Detect which cell encompasses the target text, then output its (x, y) center coordinate. 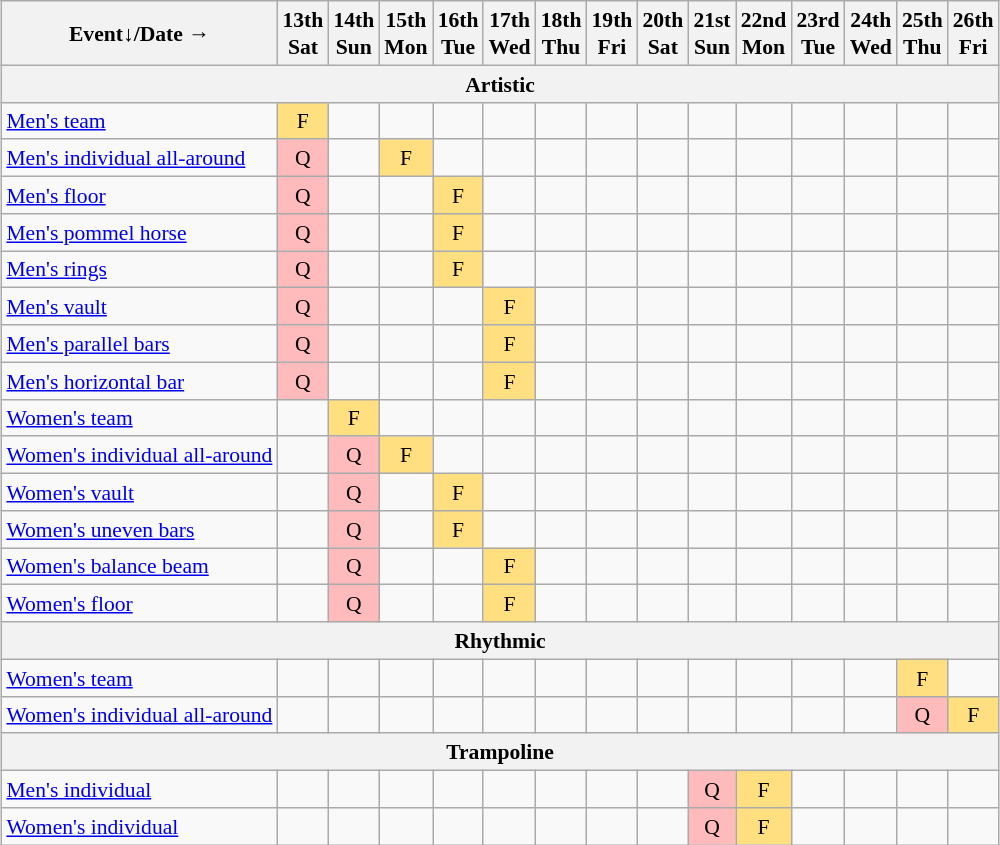
16thTue (458, 33)
22ndMon (764, 33)
25thThu (922, 33)
19thFri (612, 33)
18thThu (562, 33)
13thSat (302, 33)
23rdTue (818, 33)
Men's individual all-around (139, 158)
Trampoline (500, 752)
26thFri (974, 33)
Artistic (500, 84)
20thSat (662, 33)
24thWed (871, 33)
17thWed (509, 33)
Women's vault (139, 492)
14thSun (354, 33)
Men's pommel horse (139, 232)
Men's vault (139, 306)
15thMon (406, 33)
Men's team (139, 120)
Men's individual (139, 788)
Women's individual (139, 826)
Women's balance beam (139, 566)
Women's floor (139, 604)
Men's horizontal bar (139, 380)
Women's uneven bars (139, 528)
Men's parallel bars (139, 344)
Men's floor (139, 194)
21stSun (712, 33)
Rhythmic (500, 640)
Event↓/Date → (139, 33)
Men's rings (139, 268)
